Provide the (x, y) coordinate of the cell's center where the given text is located.  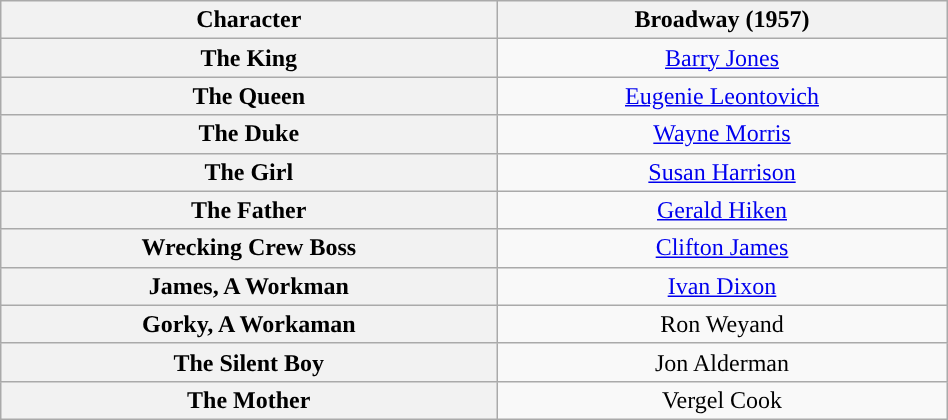
Clifton James (722, 248)
Ron Weyand (722, 324)
James, A Workman (249, 286)
Jon Alderman (722, 362)
Character (249, 20)
The King (249, 58)
Barry Jones (722, 58)
The Father (249, 210)
The Queen (249, 96)
Gerald Hiken (722, 210)
Gorky, A Workaman (249, 324)
Broadway (1957) (722, 20)
The Silent Boy (249, 362)
The Mother (249, 400)
Vergel Cook (722, 400)
The Girl (249, 172)
The Duke (249, 134)
Wrecking Crew Boss (249, 248)
Ivan Dixon (722, 286)
Eugenie Leontovich (722, 96)
Susan Harrison (722, 172)
Wayne Morris (722, 134)
